From the cell containing the given text, extract its center point as (X, Y) coordinate. 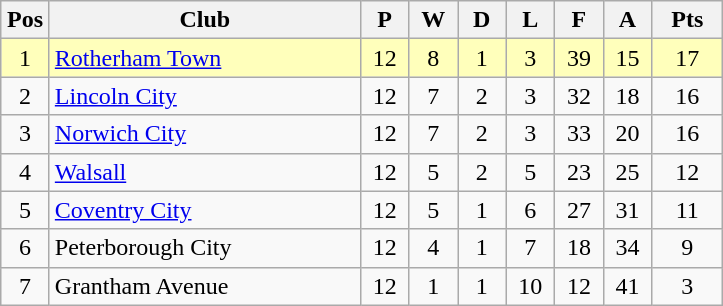
L (530, 20)
33 (580, 134)
Coventry City (204, 210)
23 (580, 172)
Rotherham Town (204, 58)
D (482, 20)
Norwich City (204, 134)
P (384, 20)
10 (530, 286)
8 (434, 58)
17 (688, 58)
Grantham Avenue (204, 286)
W (434, 20)
41 (628, 286)
Walsall (204, 172)
9 (688, 248)
Pos (26, 20)
Club (204, 20)
32 (580, 96)
34 (628, 248)
20 (628, 134)
Pts (688, 20)
11 (688, 210)
27 (580, 210)
25 (628, 172)
A (628, 20)
31 (628, 210)
F (580, 20)
39 (580, 58)
Lincoln City (204, 96)
Peterborough City (204, 248)
15 (628, 58)
